Find where the given text appears and provide that cell's center as (x, y) coordinate. 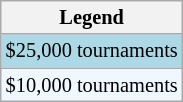
$10,000 tournaments (92, 85)
$25,000 tournaments (92, 51)
Legend (92, 17)
